Provide the (X, Y) coordinate of the cell's center where the given text is located.  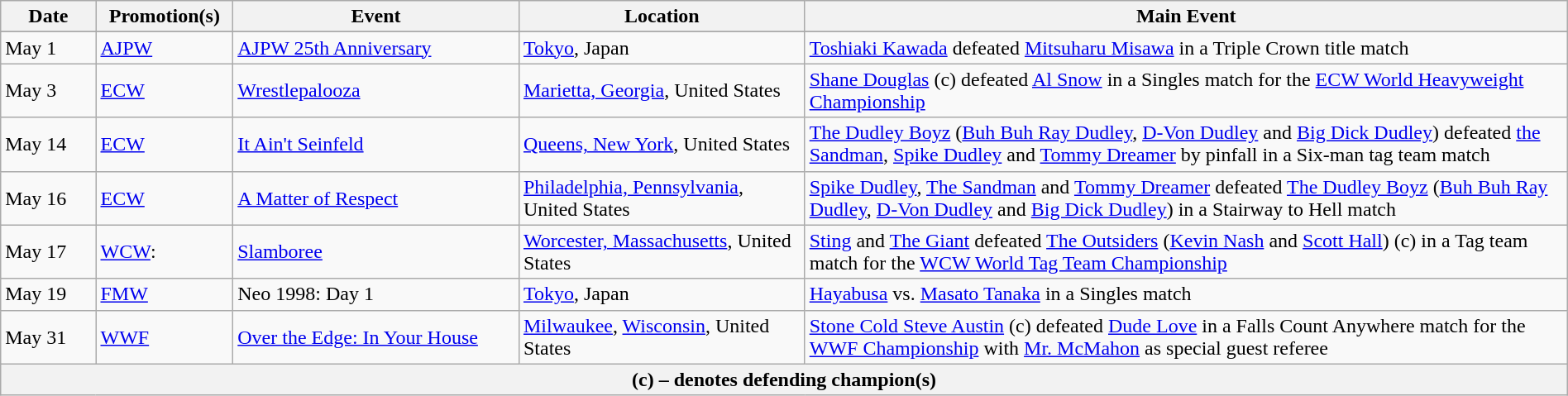
(c) – denotes defending champion(s) (784, 379)
Shane Douglas (c) defeated Al Snow in a Singles match for the ECW World Heavyweight Championship (1186, 91)
AJPW (165, 48)
FMW (165, 294)
AJPW 25th Anniversary (376, 48)
Main Event (1186, 17)
Hayabusa vs. Masato Tanaka in a Singles match (1186, 294)
May 17 (48, 251)
Worcester, Massachusetts, United States (662, 251)
May 3 (48, 91)
Slamboree (376, 251)
WWF (165, 337)
A Matter of Respect (376, 198)
May 19 (48, 294)
Stone Cold Steve Austin (c) defeated Dude Love in a Falls Count Anywhere match for the WWF Championship with Mr. McMahon as special guest referee (1186, 337)
Location (662, 17)
May 16 (48, 198)
Queens, New York, United States (662, 144)
Date (48, 17)
Marietta, Georgia, United States (662, 91)
Sting and The Giant defeated The Outsiders (Kevin Nash and Scott Hall) (c) in a Tag team match for the WCW World Tag Team Championship (1186, 251)
May 14 (48, 144)
Event (376, 17)
Over the Edge: In Your House (376, 337)
Wrestlepalooza (376, 91)
Milwaukee, Wisconsin, United States (662, 337)
Neo 1998: Day 1 (376, 294)
May 1 (48, 48)
Philadelphia, Pennsylvania, United States (662, 198)
WCW: (165, 251)
Toshiaki Kawada defeated Mitsuharu Misawa in a Triple Crown title match (1186, 48)
Promotion(s) (165, 17)
It Ain't Seinfeld (376, 144)
May 31 (48, 337)
